From the cell containing the given text, extract its center point as [x, y] coordinate. 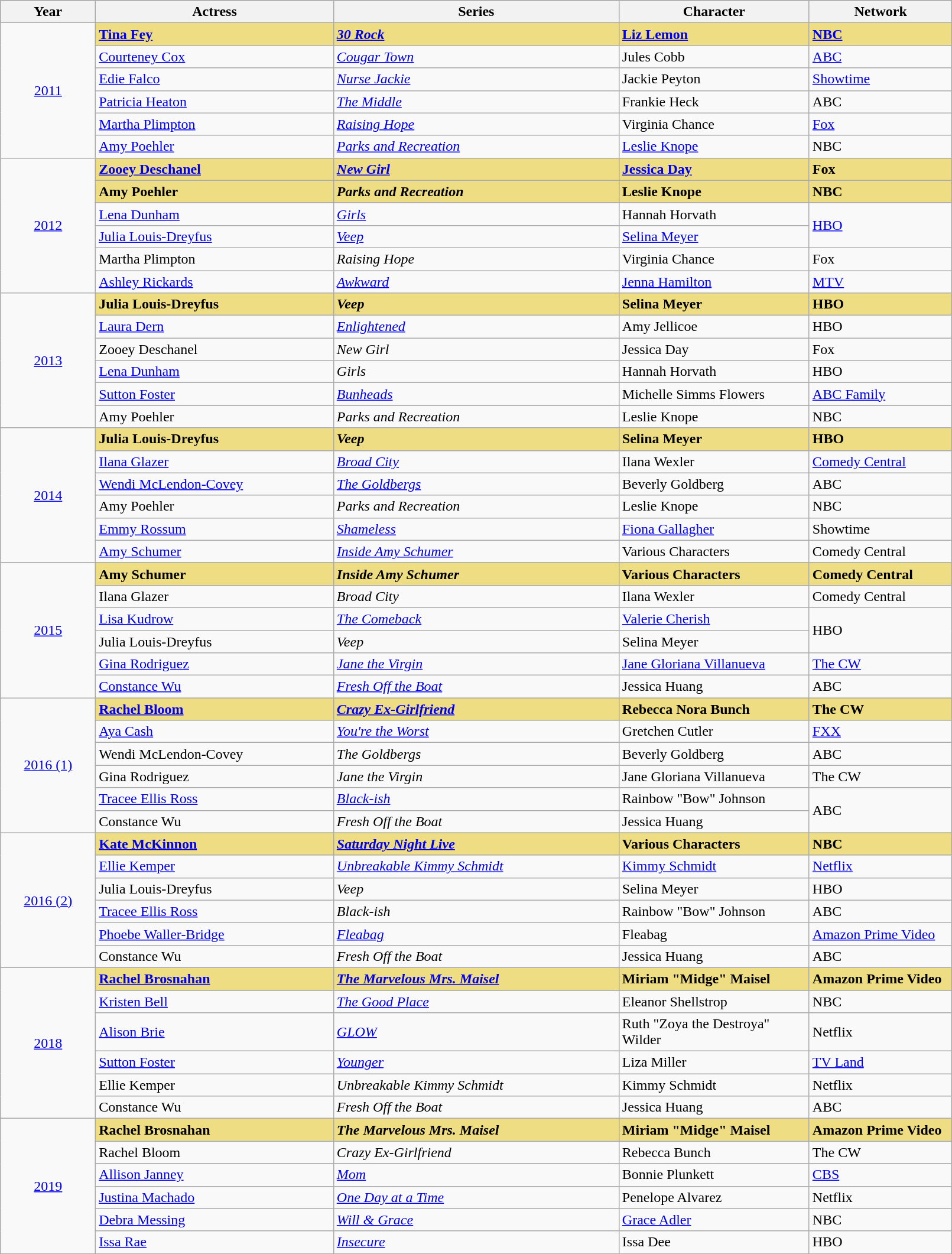
Michelle Simms Flowers [714, 394]
Rebecca Bunch [714, 1152]
Series [476, 12]
Grace Adler [714, 1220]
Rebecca Nora Bunch [714, 709]
The Comeback [476, 619]
Frankie Heck [714, 102]
The Middle [476, 102]
Courteney Cox [215, 57]
Cougar Town [476, 57]
2018 [48, 1042]
Character [714, 12]
Bonnie Plunkett [714, 1175]
Kate McKinnon [215, 844]
MTV [880, 282]
Valerie Cherish [714, 619]
Mom [476, 1175]
Lisa Kudrow [215, 619]
Eleanor Shellstrop [714, 1002]
Aya Cash [215, 732]
Tina Fey [215, 34]
2016 (1) [48, 765]
Alison Brie [215, 1032]
Ashley Rickards [215, 282]
Patricia Heaton [215, 102]
Liz Lemon [714, 34]
Amy Jellicoe [714, 327]
GLOW [476, 1032]
Actress [215, 12]
Allison Janney [215, 1175]
Emmy Rossum [215, 529]
Will & Grace [476, 1220]
Ruth "Zoya the Destroya" Wilder [714, 1032]
2015 [48, 630]
One Day at a Time [476, 1197]
30 Rock [476, 34]
Saturday Night Live [476, 844]
CBS [880, 1175]
Issa Dee [714, 1242]
Bunheads [476, 394]
Jenna Hamilton [714, 282]
Justina Machado [215, 1197]
Awkward [476, 282]
Edie Falco [215, 79]
Liza Miller [714, 1063]
Gretchen Cutler [714, 732]
Jackie Peyton [714, 79]
Phoebe Waller-Bridge [215, 934]
Insecure [476, 1242]
Issa Rae [215, 1242]
Younger [476, 1063]
2011 [48, 90]
Enlightened [476, 327]
Nurse Jackie [476, 79]
Penelope Alvarez [714, 1197]
ABC Family [880, 394]
2019 [48, 1186]
Fiona Gallagher [714, 529]
Year [48, 12]
2014 [48, 495]
Network [880, 12]
2016 (2) [48, 900]
2012 [48, 225]
TV Land [880, 1063]
FXX [880, 732]
Debra Messing [215, 1220]
Shameless [476, 529]
Jules Cobb [714, 57]
Laura Dern [215, 327]
You're the Worst [476, 732]
The Good Place [476, 1002]
Kristen Bell [215, 1002]
2013 [48, 360]
